Identify which cell holds the provided text, then report its (X, Y) central coordinate. 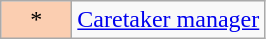
* (36, 20)
Caretaker manager (168, 20)
